From the cell containing the given text, extract its center point as (X, Y) coordinate. 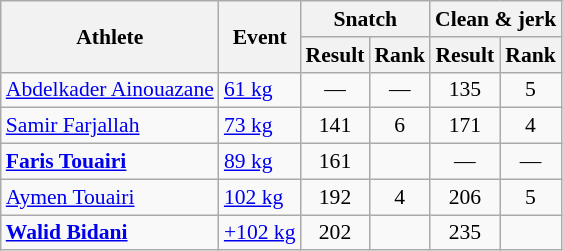
73 kg (260, 126)
161 (336, 162)
Clean & jerk (496, 19)
Snatch (366, 19)
Aymen Touairi (110, 197)
Walid Bidani (110, 233)
Athlete (110, 36)
135 (465, 90)
141 (336, 126)
89 kg (260, 162)
202 (336, 233)
235 (465, 233)
Event (260, 36)
192 (336, 197)
Abdelkader Ainouazane (110, 90)
+102 kg (260, 233)
Faris Touairi (110, 162)
61 kg (260, 90)
6 (400, 126)
206 (465, 197)
Samir Farjallah (110, 126)
102 kg (260, 197)
171 (465, 126)
